Find where the given text appears and provide that cell's center as [X, Y] coordinate. 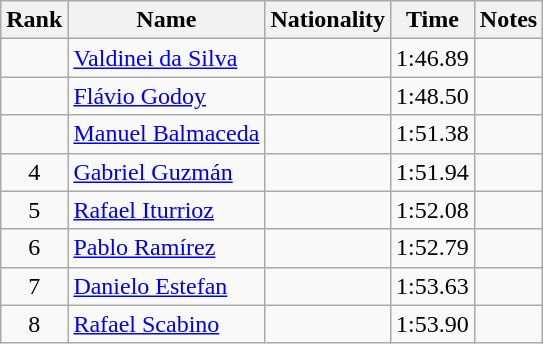
6 [34, 248]
1:53.63 [433, 286]
Time [433, 20]
8 [34, 324]
1:52.79 [433, 248]
1:53.90 [433, 324]
Gabriel Guzmán [166, 172]
Pablo Ramírez [166, 248]
Valdinei da Silva [166, 58]
1:46.89 [433, 58]
1:51.38 [433, 134]
Rafael Iturrioz [166, 210]
Rafael Scabino [166, 324]
Nationality [328, 20]
4 [34, 172]
1:48.50 [433, 96]
7 [34, 286]
5 [34, 210]
1:52.08 [433, 210]
Name [166, 20]
1:51.94 [433, 172]
Rank [34, 20]
Danielo Estefan [166, 286]
Notes [508, 20]
Manuel Balmaceda [166, 134]
Flávio Godoy [166, 96]
